Capture the cell that displays the provided text and extract its (X, Y) central coordinate. 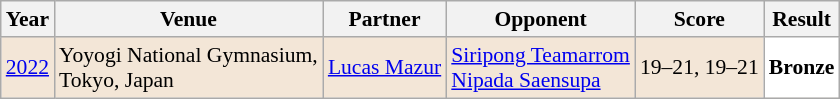
Yoyogi National Gymnasium,Tokyo, Japan (188, 68)
Partner (384, 19)
Opponent (540, 19)
Year (28, 19)
Lucas Mazur (384, 68)
Venue (188, 19)
Bronze (802, 68)
Score (700, 19)
19–21, 19–21 (700, 68)
Result (802, 19)
Siripong Teamarrom Nipada Saensupa (540, 68)
2022 (28, 68)
